Find where the given text appears and provide that cell's center as [x, y] coordinate. 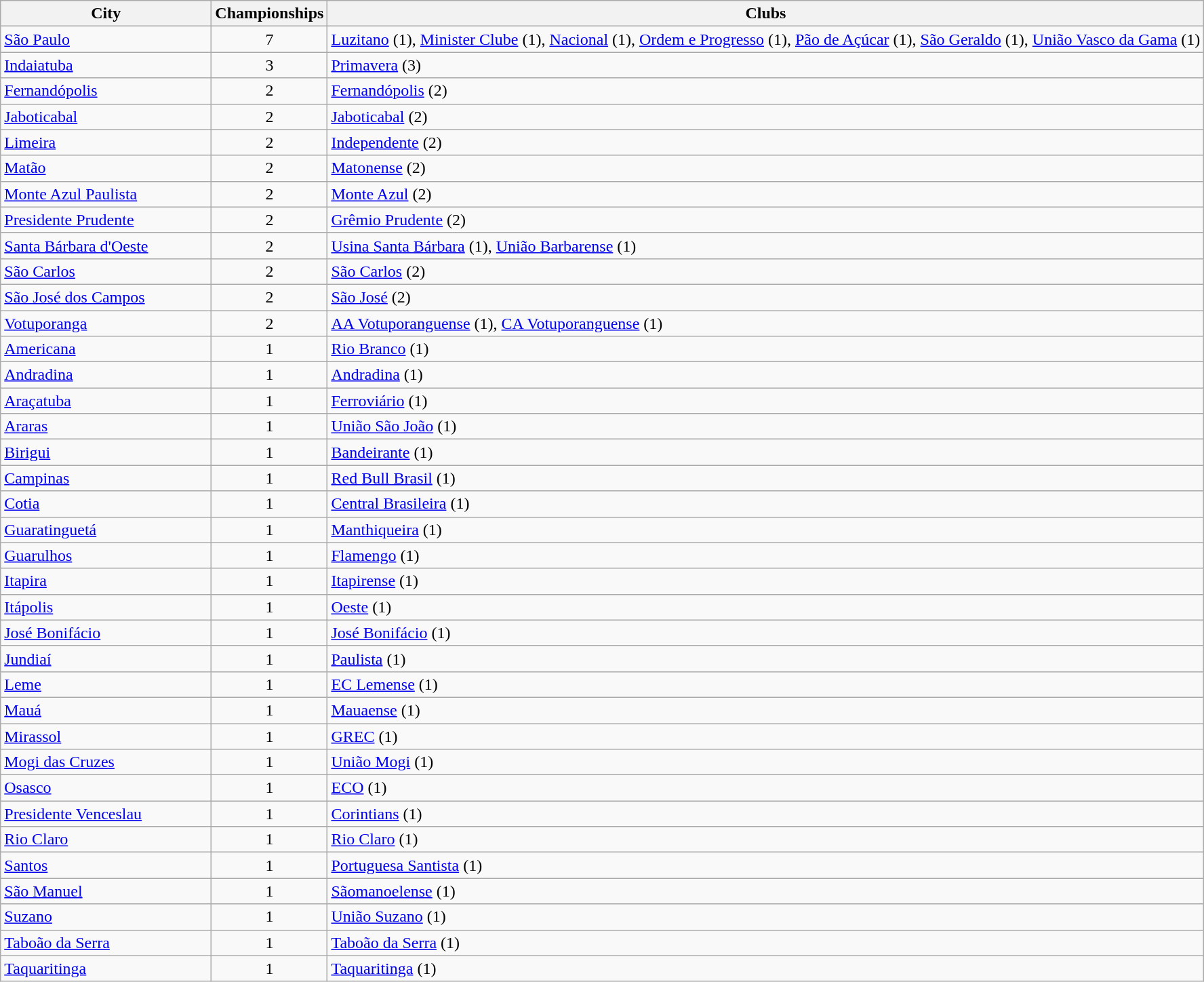
Manthiqueira (1) [766, 530]
José Bonifácio [106, 633]
Bandeirante (1) [766, 452]
Mogi das Cruzes [106, 762]
Corintians (1) [766, 814]
Mauá [106, 710]
São Carlos (2) [766, 271]
Matonense (2) [766, 168]
ECO (1) [766, 788]
City [106, 14]
Itápolis [106, 607]
7 [270, 39]
Grêmio Prudente (2) [766, 220]
São José dos Campos [106, 297]
Guarulhos [106, 555]
Luzitano (1), Minister Clube (1), Nacional (1), Ordem e Progresso (1), Pão de Açúcar (1), São Geraldo (1), União Vasco da Gama (1) [766, 39]
Taquaritinga [106, 968]
Presidente Venceslau [106, 814]
União Suzano (1) [766, 917]
Fernandópolis [106, 91]
Red Bull Brasil (1) [766, 478]
Rio Claro [106, 840]
Jundiaí [106, 659]
Birigui [106, 452]
Championships [270, 14]
Campinas [106, 478]
Flamengo (1) [766, 555]
Jaboticabal (2) [766, 117]
Presidente Prudente [106, 220]
Suzano [106, 917]
Jaboticabal [106, 117]
São José (2) [766, 297]
Central Brasileira (1) [766, 504]
Usina Santa Bárbara (1), União Barbarense (1) [766, 245]
Mirassol [106, 736]
Santa Bárbara d'Oeste [106, 245]
Andradina [106, 375]
Taquaritinga (1) [766, 968]
Paulista (1) [766, 659]
Osasco [106, 788]
Oeste (1) [766, 607]
Guaratinguetá [106, 530]
Matão [106, 168]
EC Lemense (1) [766, 684]
Monte Azul (2) [766, 194]
Taboão da Serra (1) [766, 943]
Clubs [766, 14]
Mauaense (1) [766, 710]
Santos [106, 865]
Itapira [106, 581]
São Paulo [106, 39]
Americana [106, 349]
Fernandópolis (2) [766, 91]
União São João (1) [766, 427]
São Manuel [106, 891]
Sãomanoelense (1) [766, 891]
Rio Claro (1) [766, 840]
Araras [106, 427]
Rio Branco (1) [766, 349]
3 [270, 65]
José Bonifácio (1) [766, 633]
Indaiatuba [106, 65]
Portuguesa Santista (1) [766, 865]
Independente (2) [766, 142]
Andradina (1) [766, 375]
São Carlos [106, 271]
Votuporanga [106, 323]
União Mogi (1) [766, 762]
Monte Azul Paulista [106, 194]
Cotia [106, 504]
Araçatuba [106, 401]
Leme [106, 684]
Primavera (3) [766, 65]
Ferroviário (1) [766, 401]
Limeira [106, 142]
GREC (1) [766, 736]
Taboão da Serra [106, 943]
AA Votuporanguense (1), CA Votuporanguense (1) [766, 323]
Itapirense (1) [766, 581]
